Extract the [X, Y] coordinate from the center of the cell holding the provided text.  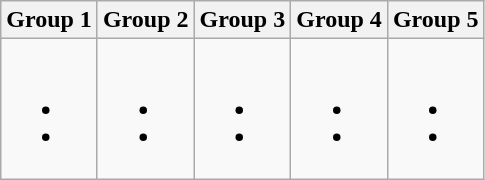
Group 4 [340, 20]
Group 2 [146, 20]
Group 3 [242, 20]
Group 1 [50, 20]
Group 5 [436, 20]
